Determine the (X, Y) coordinate at the center of the cell enclosing the given text.  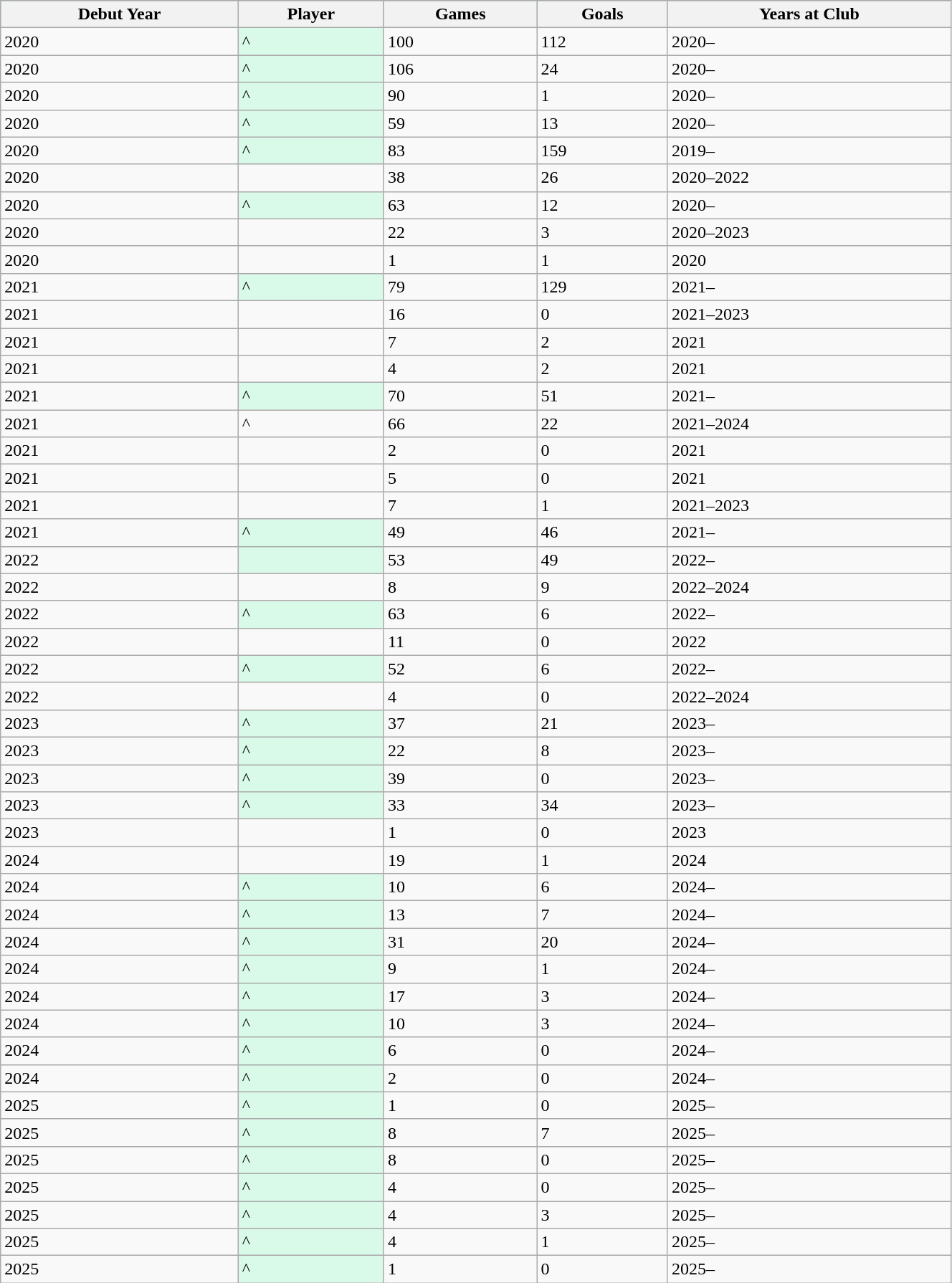
26 (602, 178)
16 (460, 314)
19 (460, 860)
112 (602, 42)
12 (602, 205)
83 (460, 151)
17 (460, 996)
70 (460, 396)
5 (460, 478)
79 (460, 287)
2021–2024 (809, 424)
21 (602, 723)
20 (602, 942)
Years at Club (809, 14)
Goals (602, 14)
11 (460, 641)
100 (460, 42)
38 (460, 178)
Debut Year (120, 14)
2019– (809, 151)
51 (602, 396)
37 (460, 723)
Player (311, 14)
129 (602, 287)
34 (602, 806)
159 (602, 151)
52 (460, 669)
33 (460, 806)
53 (460, 560)
106 (460, 69)
31 (460, 942)
39 (460, 778)
24 (602, 69)
2020–2022 (809, 178)
2020–2023 (809, 232)
46 (602, 533)
Games (460, 14)
66 (460, 424)
59 (460, 123)
90 (460, 96)
